From the cell containing the given text, extract its center point as (x, y) coordinate. 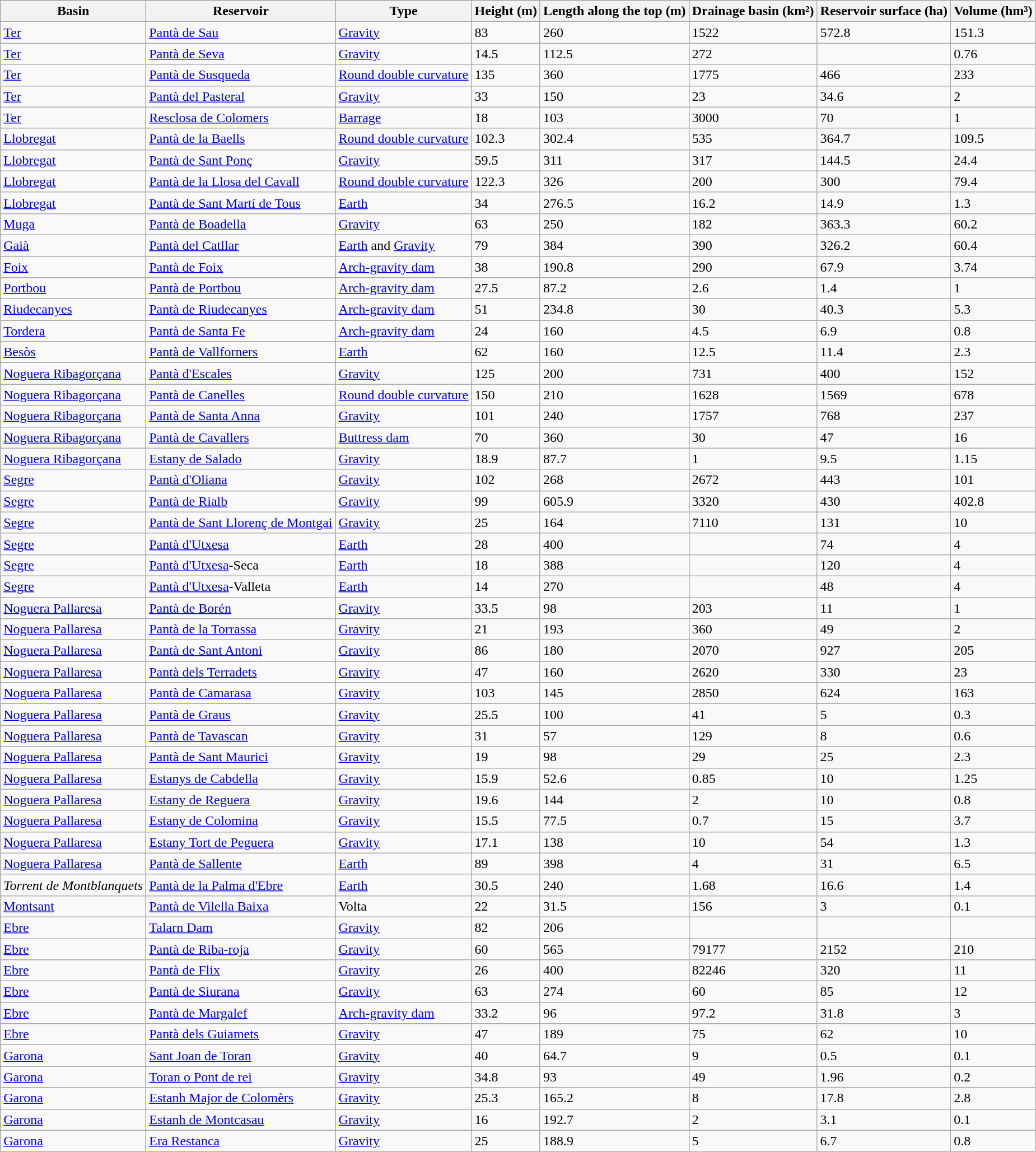
182 (753, 224)
Pantà de Canelles (241, 395)
Pantà dels Guiamets (241, 1034)
54 (884, 842)
Gaià (73, 245)
Besòs (73, 352)
1.96 (884, 1077)
0.5 (884, 1056)
290 (753, 267)
112.5 (614, 54)
74 (884, 544)
75 (753, 1034)
311 (614, 160)
79 (506, 245)
Pantà de Boadella (241, 224)
25.5 (506, 715)
Pantà de la Baells (241, 139)
Muga (73, 224)
6.5 (993, 864)
Sant Joan de Toran (241, 1056)
21 (506, 629)
41 (753, 715)
Pantà de Santa Anna (241, 416)
0.85 (753, 778)
190.8 (614, 267)
1628 (753, 395)
60.2 (993, 224)
443 (884, 480)
Pantà de Siurana (241, 992)
Pantà del Pasteral (241, 96)
12.5 (753, 352)
Pantà de Sant Martí de Tous (241, 203)
Volta (403, 906)
Tordera (73, 331)
Estany de Salado (241, 459)
14.5 (506, 54)
Estanh Major de Colomèrs (241, 1098)
Pantà de Graus (241, 715)
89 (506, 864)
678 (993, 395)
Estanys de Cabdella (241, 778)
30.5 (506, 885)
364.7 (884, 139)
165.2 (614, 1098)
402.8 (993, 501)
Barrage (403, 118)
Pantà d'Oliana (241, 480)
203 (753, 608)
144.5 (884, 160)
15 (884, 821)
144 (614, 800)
Estany de Colomina (241, 821)
330 (884, 672)
145 (614, 693)
326.2 (884, 245)
326 (614, 181)
16.2 (753, 203)
16.6 (884, 885)
Pantà de Vilella Baixa (241, 906)
Pantà de Foix (241, 267)
Pantà de Flix (241, 971)
2070 (753, 651)
18.9 (506, 459)
59.5 (506, 160)
Foix (73, 267)
927 (884, 651)
79177 (753, 949)
67.9 (884, 267)
Pantà de Riba-roja (241, 949)
5.3 (993, 310)
135 (506, 75)
205 (993, 651)
131 (884, 523)
Height (m) (506, 11)
3.7 (993, 821)
93 (614, 1077)
31.5 (614, 906)
120 (884, 565)
3.74 (993, 267)
2152 (884, 949)
60.4 (993, 245)
Pantà de Cavallers (241, 437)
188.9 (614, 1141)
48 (884, 586)
Drainage basin (km²) (753, 11)
768 (884, 416)
Pantà de Camarasa (241, 693)
40 (506, 1056)
206 (614, 927)
Toran o Pont de rei (241, 1077)
Estanh de Montcasau (241, 1120)
29 (753, 757)
180 (614, 651)
268 (614, 480)
34 (506, 203)
19 (506, 757)
77.5 (614, 821)
320 (884, 971)
2.6 (753, 288)
83 (506, 32)
Pantà de Sant Llorenç de Montgai (241, 523)
1775 (753, 75)
302.4 (614, 139)
99 (506, 501)
Portbou (73, 288)
138 (614, 842)
1.15 (993, 459)
Type (403, 11)
384 (614, 245)
Pantà de Vallforners (241, 352)
52.6 (614, 778)
1757 (753, 416)
28 (506, 544)
388 (614, 565)
109.5 (993, 139)
300 (884, 181)
151.3 (993, 32)
535 (753, 139)
Era Restanca (241, 1141)
Resclosa de Colomers (241, 118)
129 (753, 736)
Pantà de Sallente (241, 864)
64.7 (614, 1056)
390 (753, 245)
27.5 (506, 288)
19.6 (506, 800)
276.5 (614, 203)
234.8 (614, 310)
14 (506, 586)
86 (506, 651)
605.9 (614, 501)
2.8 (993, 1098)
Pantà d'Utxesa-Valleta (241, 586)
Pantà de Borén (241, 608)
Pantà de Tavascan (241, 736)
1522 (753, 32)
57 (614, 736)
398 (614, 864)
9 (753, 1056)
51 (506, 310)
164 (614, 523)
2850 (753, 693)
Pantà de la Llosa del Cavall (241, 181)
Pantà de Sau (241, 32)
96 (614, 1013)
3.1 (884, 1120)
274 (614, 992)
38 (506, 267)
26 (506, 971)
430 (884, 501)
Reservoir surface (ha) (884, 11)
Montsant (73, 906)
34.8 (506, 1077)
Torrent de Montblanquets (73, 885)
Pantà de la Torrassa (241, 629)
572.8 (884, 32)
24 (506, 331)
40.3 (884, 310)
82246 (753, 971)
17.1 (506, 842)
Pantà de Riudecanyes (241, 310)
25.3 (506, 1098)
Pantà de la Palma d'Ebre (241, 885)
11.4 (884, 352)
33.2 (506, 1013)
Pantà de Sant Antoni (241, 651)
24.4 (993, 160)
85 (884, 992)
97.2 (753, 1013)
15.9 (506, 778)
2672 (753, 480)
6.9 (884, 331)
Pantà del Catllar (241, 245)
163 (993, 693)
624 (884, 693)
Pantà de Seva (241, 54)
270 (614, 586)
33.5 (506, 608)
Length along the top (m) (614, 11)
250 (614, 224)
Basin (73, 11)
33 (506, 96)
Earth and Gravity (403, 245)
3000 (753, 118)
122.3 (506, 181)
Talarn Dam (241, 927)
Buttress dam (403, 437)
31.8 (884, 1013)
102.3 (506, 139)
9.5 (884, 459)
7110 (753, 523)
Volume (hm³) (993, 11)
260 (614, 32)
Pantà d'Escales (241, 374)
125 (506, 374)
Pantà de Sant Ponç (241, 160)
87.7 (614, 459)
0.7 (753, 821)
Pantà de Santa Fe (241, 331)
Estany de Reguera (241, 800)
Pantà de Portbou (241, 288)
152 (993, 374)
102 (506, 480)
87.2 (614, 288)
272 (753, 54)
12 (993, 992)
1569 (884, 395)
14.9 (884, 203)
Reservoir (241, 11)
189 (614, 1034)
15.5 (506, 821)
82 (506, 927)
79.4 (993, 181)
6.7 (884, 1141)
22 (506, 906)
731 (753, 374)
Estany Tort de Peguera (241, 842)
Pantà de Margalef (241, 1013)
Pantà dels Terradets (241, 672)
363.3 (884, 224)
237 (993, 416)
0.2 (993, 1077)
466 (884, 75)
Pantà de Susqueda (241, 75)
0.76 (993, 54)
193 (614, 629)
3320 (753, 501)
Pantà de Rialb (241, 501)
Pantà d'Utxesa-Seca (241, 565)
2620 (753, 672)
Pantà de Sant Maurici (241, 757)
565 (614, 949)
1.25 (993, 778)
100 (614, 715)
0.3 (993, 715)
34.6 (884, 96)
Pantà d'Utxesa (241, 544)
0.6 (993, 736)
233 (993, 75)
1.68 (753, 885)
156 (753, 906)
17.8 (884, 1098)
192.7 (614, 1120)
Riudecanyes (73, 310)
4.5 (753, 331)
317 (753, 160)
